Return (X, Y) of the center of cell containing provided text 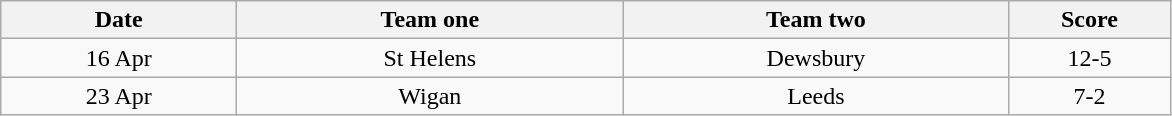
Leeds (816, 96)
Date (119, 20)
12-5 (1090, 58)
Dewsbury (816, 58)
16 Apr (119, 58)
23 Apr (119, 96)
Team one (430, 20)
Team two (816, 20)
Wigan (430, 96)
7-2 (1090, 96)
St Helens (430, 58)
Score (1090, 20)
